Return (x, y) of the center of cell containing provided text 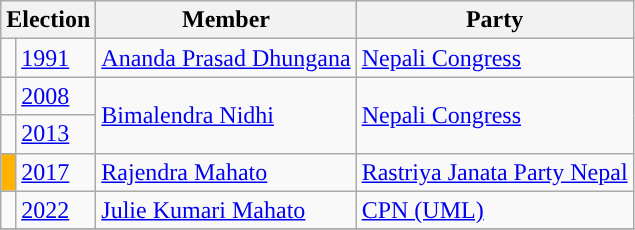
CPN (UML) (494, 210)
2008 (56, 96)
2017 (56, 172)
2022 (56, 210)
1991 (56, 58)
Rajendra Mahato (226, 172)
2013 (56, 134)
Election (48, 20)
Member (226, 20)
Ananda Prasad Dhungana (226, 58)
Bimalendra Nidhi (226, 115)
Rastriya Janata Party Nepal (494, 172)
Party (494, 20)
Julie Kumari Mahato (226, 210)
